Determine the [x, y] coordinate at the center of the cell enclosing the given text.  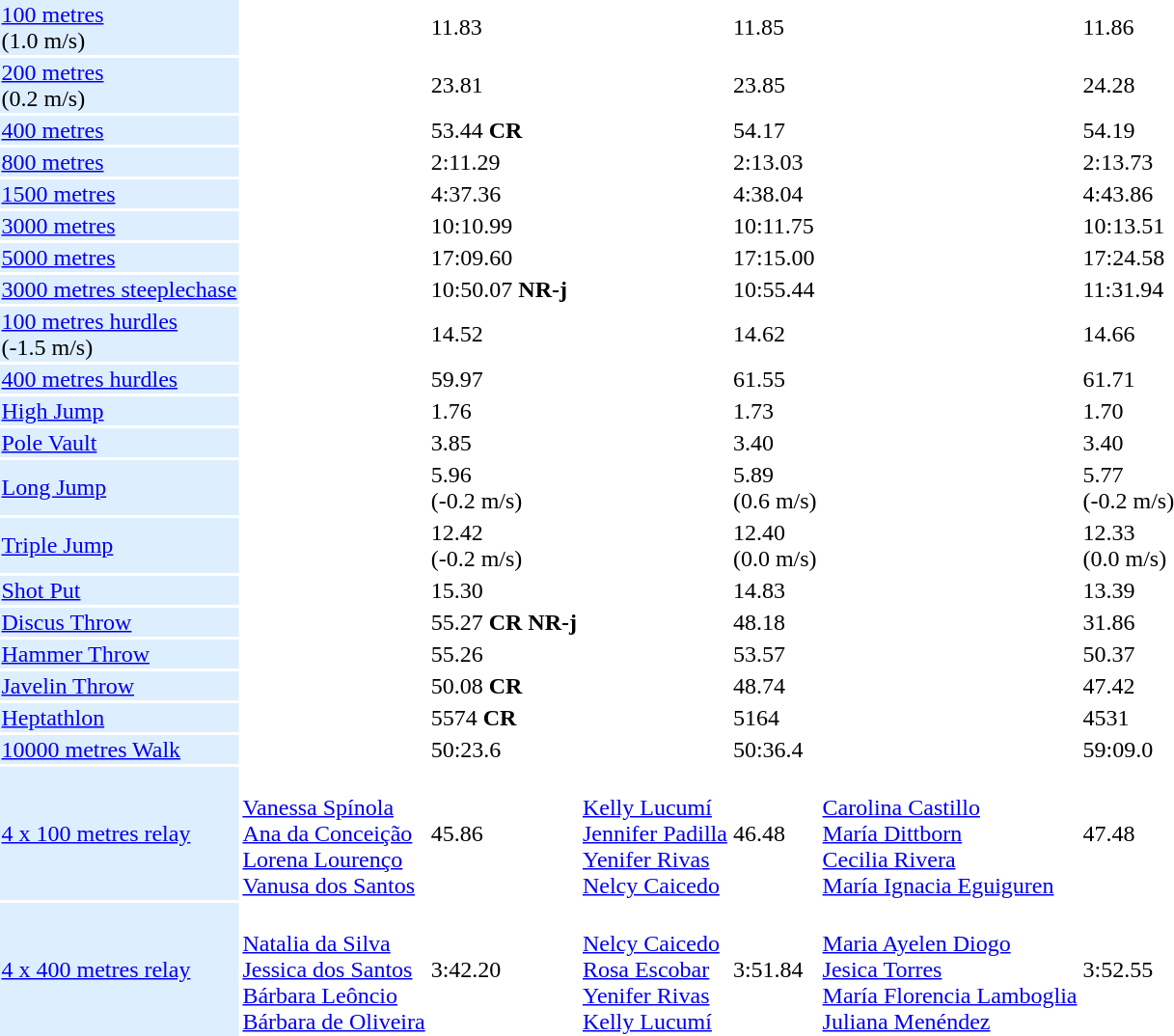
5574 CR [504, 718]
48.74 [775, 686]
46.48 [775, 833]
10:55.44 [775, 289]
5000 metres [120, 258]
3000 metres [120, 226]
15.30 [504, 590]
10:11.75 [775, 226]
54.17 [775, 130]
4:37.36 [504, 194]
10:50.07 NR-j [504, 289]
50:36.4 [775, 750]
800 metres [120, 162]
Heptathlon [120, 718]
23.85 [775, 85]
17:15.00 [775, 258]
55.27 CR NR-j [504, 622]
3.85 [504, 443]
48.18 [775, 622]
Maria Ayelen Diogo Jesica Torres María Florencia Lamboglia Juliana Menéndez [949, 969]
400 metres [120, 130]
Nelcy Caicedo Rosa Escobar Yenifer Rivas Kelly Lucumí [654, 969]
50.08 CR [504, 686]
14.52 [504, 334]
10000 metres Walk [120, 750]
55.26 [504, 654]
10:10.99 [504, 226]
4 x 100 metres relay [120, 833]
53.44 CR [504, 130]
200 metres (0.2 m/s) [120, 85]
5.96 (-0.2 m/s) [504, 488]
100 metres hurdles (-1.5 m/s) [120, 334]
Vanessa Spínola Ana da Conceição Lorena Lourenço Vanusa dos Santos [334, 833]
2:13.03 [775, 162]
3:51.84 [775, 969]
61.55 [775, 379]
23.81 [504, 85]
4:38.04 [775, 194]
50:23.6 [504, 750]
Shot Put [120, 590]
Discus Throw [120, 622]
Javelin Throw [120, 686]
100 metres (1.0 m/s) [120, 27]
1500 metres [120, 194]
14.62 [775, 334]
4 x 400 metres relay [120, 969]
High Jump [120, 411]
Pole Vault [120, 443]
Carolina Castillo María Dittborn Cecilia Rivera María Ignacia Eguiguren [949, 833]
11.85 [775, 27]
14.83 [775, 590]
Natalia da Silva Jessica dos Santos Bárbara Leôncio Bárbara de Oliveira [334, 969]
400 metres hurdles [120, 379]
17:09.60 [504, 258]
Kelly Lucumí Jennifer Padilla Yenifer Rivas Nelcy Caicedo [654, 833]
53.57 [775, 654]
11.83 [504, 27]
59.97 [504, 379]
45.86 [504, 833]
Long Jump [120, 488]
12.42 (-0.2 m/s) [504, 546]
2:11.29 [504, 162]
5164 [775, 718]
1.76 [504, 411]
12.40 (0.0 m/s) [775, 546]
3.40 [775, 443]
3:42.20 [504, 969]
Triple Jump [120, 546]
5.89 (0.6 m/s) [775, 488]
3000 metres steeplechase [120, 289]
1.73 [775, 411]
Hammer Throw [120, 654]
